Determine the [x, y] coordinate at the center of the cell enclosing the given text.  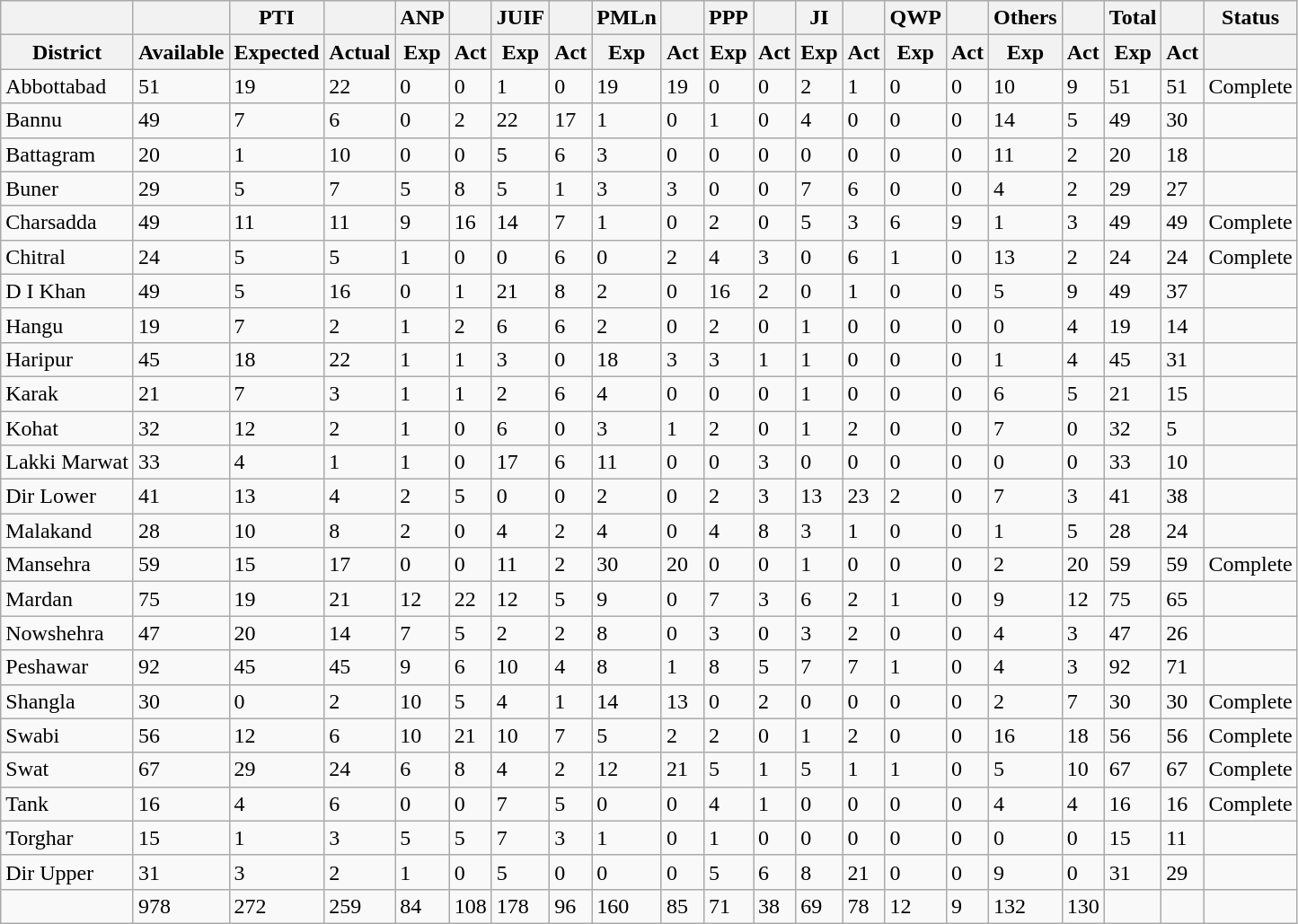
Peshawar [67, 667]
78 [864, 906]
Karak [67, 393]
Abbottabad [67, 86]
96 [571, 906]
Status [1250, 18]
Dir Lower [67, 497]
PPP [729, 18]
160 [627, 906]
69 [819, 906]
Malakand [67, 531]
27 [1182, 189]
ANP [422, 18]
Battagram [67, 154]
178 [520, 906]
JUIF [520, 18]
Tank [67, 804]
Chitral [67, 257]
PMLn [627, 18]
Dir Upper [67, 872]
Charsadda [67, 223]
272 [277, 906]
Nowshehra [67, 633]
PTI [277, 18]
Swabi [67, 735]
Shangla [67, 701]
D I Khan [67, 291]
85 [683, 906]
23 [864, 497]
259 [359, 906]
Available [181, 52]
Actual [359, 52]
132 [1026, 906]
130 [1083, 906]
108 [471, 906]
Mardan [67, 599]
QWP [915, 18]
Kohat [67, 428]
Swat [67, 770]
Expected [277, 52]
Lakki Marwat [67, 462]
JI [819, 18]
Total [1133, 18]
Bannu [67, 120]
Torghar [67, 838]
Mansehra [67, 565]
Hangu [67, 325]
Haripur [67, 359]
978 [181, 906]
84 [422, 906]
37 [1182, 291]
Others [1026, 18]
District [67, 52]
26 [1182, 633]
Buner [67, 189]
65 [1182, 599]
